Find where the given text appears and provide that cell's center as (X, Y) coordinate. 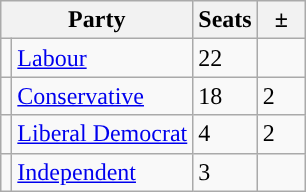
Conservative (102, 96)
Independent (102, 172)
Liberal Democrat (102, 134)
22 (225, 58)
Seats (225, 20)
3 (225, 172)
± (281, 20)
4 (225, 134)
Party (97, 20)
18 (225, 96)
Labour (102, 58)
